Capture the cell that displays the provided text and extract its (X, Y) central coordinate. 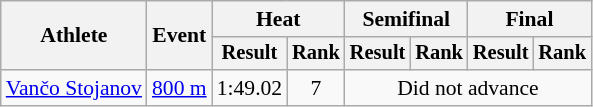
Vančo Stojanov (74, 88)
Final (530, 19)
1:49.02 (250, 88)
Athlete (74, 36)
Event (180, 36)
Did not advance (468, 88)
7 (316, 88)
Heat (278, 19)
800 m (180, 88)
Semifinal (406, 19)
